For the text-containing cell, return its midpoint in [x, y] coordinate format. 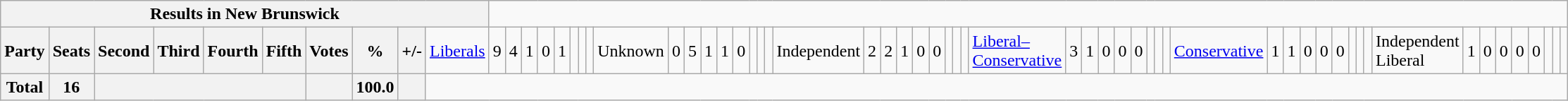
Total [25, 87]
Fifth [284, 51]
4 [513, 51]
Conservative [1219, 51]
Party [25, 51]
Unknown [631, 51]
Third [179, 51]
% [375, 51]
Independent [819, 51]
9 [497, 51]
Second [124, 51]
3 [1074, 51]
16 [71, 87]
+/- [411, 51]
Liberals [457, 51]
Seats [71, 51]
Fourth [232, 51]
5 [692, 51]
Votes [329, 51]
Liberal–Conservative [1017, 51]
Results in New Brunswick [245, 14]
Independent Liberal [1417, 51]
100.0 [375, 87]
